Extract the [x, y] coordinate from the center of the cell holding the provided text.  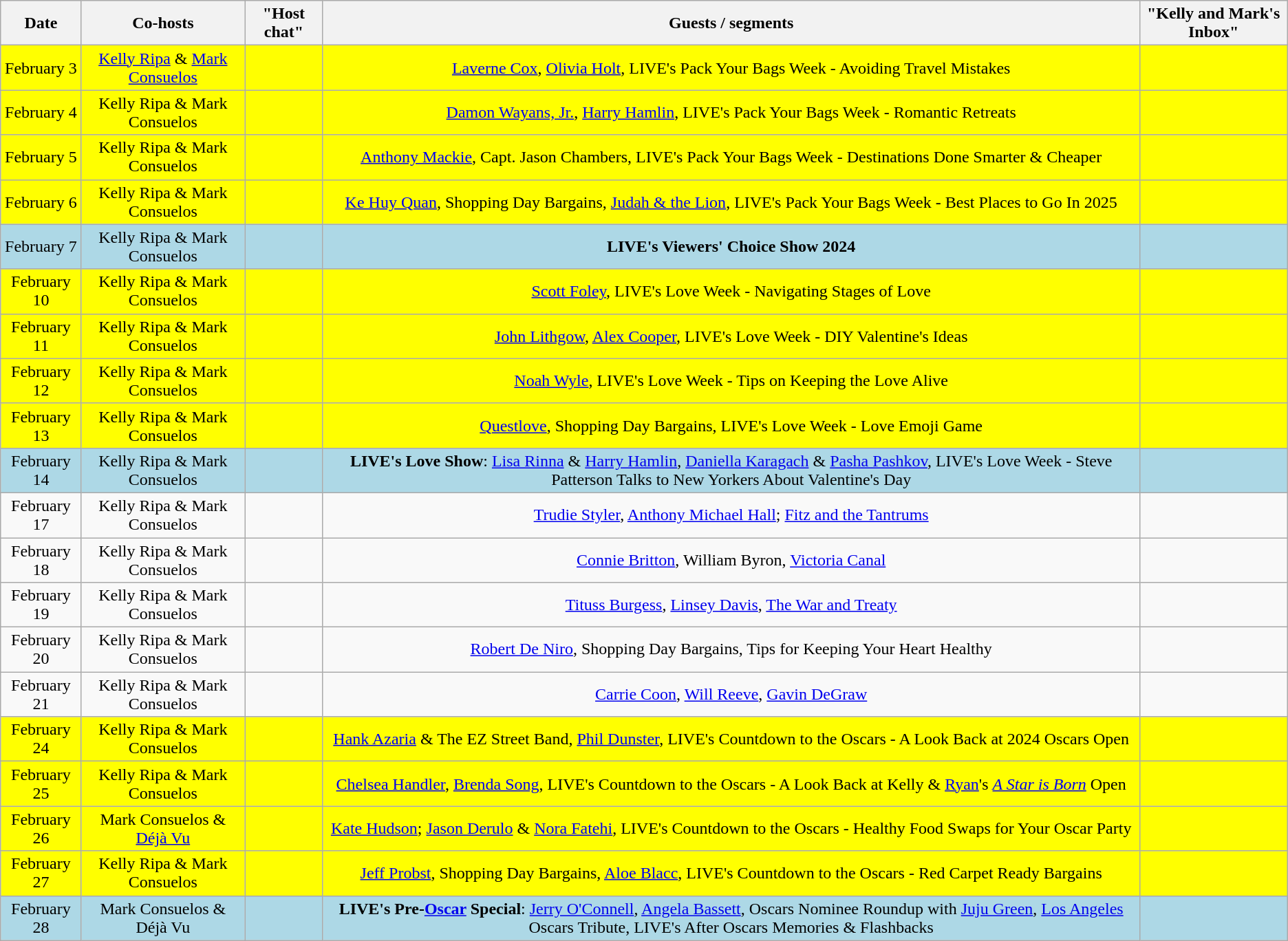
February 28 [41, 918]
February 26 [41, 828]
"Host chat" [284, 23]
February 12 [41, 381]
LIVE's Viewers' Choice Show 2024 [731, 246]
Laverne Cox, Olivia Holt, LIVE's Pack Your Bags Week - Avoiding Travel Mistakes [731, 67]
February 27 [41, 874]
Jeff Probst, Shopping Day Bargains, Aloe Blacc, LIVE's Countdown to the Oscars - Red Carpet Ready Bargains [731, 874]
February 24 [41, 739]
February 19 [41, 605]
February 14 [41, 470]
Hank Azaria & The EZ Street Band, Phil Dunster, LIVE's Countdown to the Oscars - A Look Back at 2024 Oscars Open [731, 739]
Questlove, Shopping Day Bargains, LIVE's Love Week - Love Emoji Game [731, 425]
John Lithgow, Alex Cooper, LIVE's Love Week - DIY Valentine's Ideas [731, 336]
"Kelly and Mark's Inbox" [1214, 23]
Scott Foley, LIVE's Love Week - Navigating Stages of Love [731, 292]
February 21 [41, 695]
Chelsea Handler, Brenda Song, LIVE's Countdown to the Oscars - A Look Back at Kelly & Ryan's A Star is Born Open [731, 784]
February 18 [41, 560]
Carrie Coon, Will Reeve, Gavin DeGraw [731, 695]
February 25 [41, 784]
Connie Britton, William Byron, Victoria Canal [731, 560]
Guests / segments [731, 23]
Robert De Niro, Shopping Day Bargains, Tips for Keeping Your Heart Healthy [731, 649]
February 6 [41, 202]
February 13 [41, 425]
February 17 [41, 515]
Kate Hudson; Jason Derulo & Nora Fatehi, LIVE's Countdown to the Oscars - Healthy Food Swaps for Your Oscar Party [731, 828]
February 10 [41, 292]
February 3 [41, 67]
February 7 [41, 246]
Trudie Styler, Anthony Michael Hall; Fitz and the Tantrums [731, 515]
Damon Wayans, Jr., Harry Hamlin, LIVE's Pack Your Bags Week - Romantic Retreats [731, 113]
February 4 [41, 113]
Date [41, 23]
Noah Wyle, LIVE's Love Week - Tips on Keeping the Love Alive [731, 381]
February 11 [41, 336]
February 20 [41, 649]
Anthony Mackie, Capt. Jason Chambers, LIVE's Pack Your Bags Week - Destinations Done Smarter & Cheaper [731, 157]
Tituss Burgess, Linsey Davis, The War and Treaty [731, 605]
February 5 [41, 157]
Co-hosts [162, 23]
Ke Huy Quan, Shopping Day Bargains, Judah & the Lion, LIVE's Pack Your Bags Week - Best Places to Go In 2025 [731, 202]
